Output the (X, Y) coordinate of the center of the cell containing the given text.  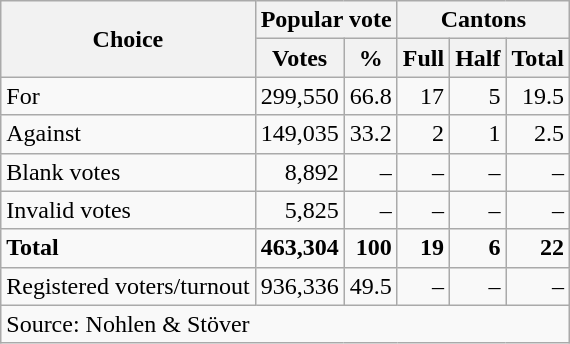
2.5 (538, 134)
Popular vote (326, 20)
2 (423, 134)
% (370, 58)
19 (423, 248)
Full (423, 58)
33.2 (370, 134)
66.8 (370, 96)
Choice (128, 39)
100 (370, 248)
8,892 (300, 172)
149,035 (300, 134)
Votes (300, 58)
49.5 (370, 286)
Registered voters/turnout (128, 286)
463,304 (300, 248)
1 (478, 134)
Invalid votes (128, 210)
5 (478, 96)
19.5 (538, 96)
For (128, 96)
17 (423, 96)
Against (128, 134)
Cantons (483, 20)
299,550 (300, 96)
Half (478, 58)
936,336 (300, 286)
Blank votes (128, 172)
22 (538, 248)
5,825 (300, 210)
Source: Nohlen & Stöver (286, 324)
6 (478, 248)
